Determine the (X, Y) coordinate at the center of the cell enclosing the given text.  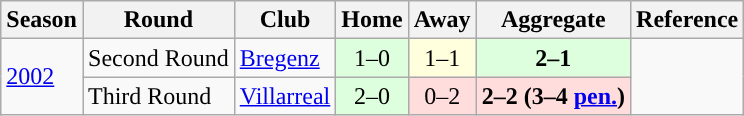
Third Round (158, 96)
2–2 (3–4 pen.) (553, 96)
2002 (42, 77)
Bregenz (285, 58)
1–1 (442, 58)
2–1 (553, 58)
Aggregate (553, 20)
2–0 (372, 96)
Away (442, 20)
0–2 (442, 96)
Second Round (158, 58)
Reference (688, 20)
Villarreal (285, 96)
Season (42, 20)
Home (372, 20)
Club (285, 20)
Round (158, 20)
1–0 (372, 58)
